Find where the given text appears and provide that cell's center as [x, y] coordinate. 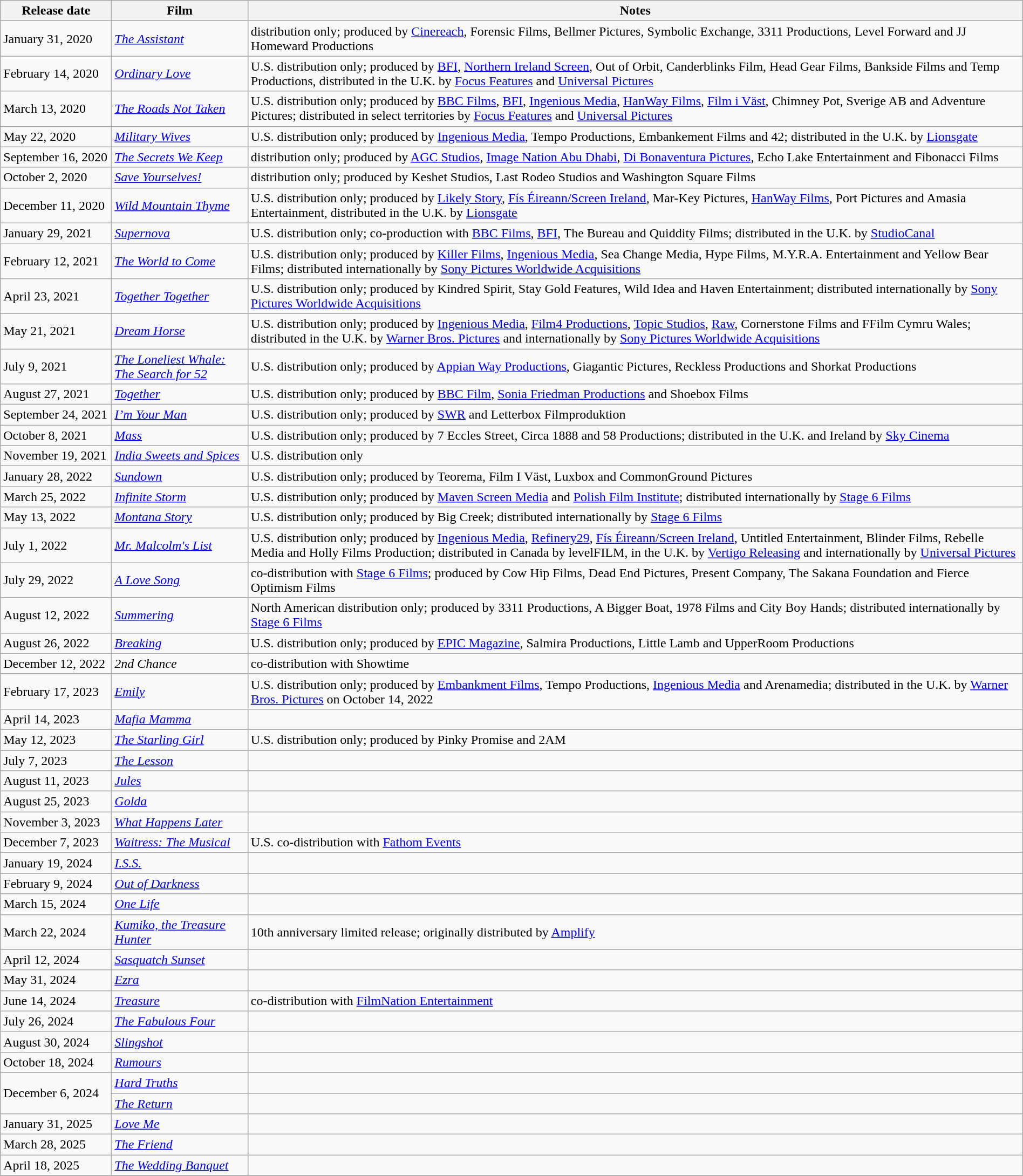
May 13, 2022 [56, 517]
The World to Come [180, 261]
Together Together [180, 296]
April 14, 2023 [56, 719]
January 28, 2022 [56, 476]
July 29, 2022 [56, 580]
Notes [635, 11]
February 17, 2023 [56, 692]
The Return [180, 1103]
U.S. distribution only; produced by BBC Film, Sonia Friedman Productions and Shoebox Films [635, 394]
U.S. distribution only [635, 456]
October 2, 2020 [56, 177]
U.S. co-distribution with Fathom Events [635, 843]
2nd Chance [180, 664]
March 13, 2020 [56, 109]
Save Yourselves! [180, 177]
The Loneliest Whale: The Search for 52 [180, 366]
August 27, 2021 [56, 394]
December 12, 2022 [56, 664]
India Sweets and Spices [180, 456]
August 25, 2023 [56, 802]
March 22, 2024 [56, 932]
U.S. distribution only; produced by SWR and Letterbox Filmproduktion [635, 415]
January 31, 2020 [56, 39]
Wild Mountain Thyme [180, 205]
Rumours [180, 1062]
U.S. distribution only; produced by Maven Screen Media and Polish Film Institute; distributed internationally by Stage 6 Films [635, 497]
Golda [180, 802]
The Friend [180, 1145]
February 12, 2021 [56, 261]
March 25, 2022 [56, 497]
November 3, 2023 [56, 822]
Breaking [180, 643]
The Secrets We Keep [180, 157]
co-distribution with FilmNation Entertainment [635, 1001]
July 1, 2022 [56, 545]
March 28, 2025 [56, 1145]
The Wedding Banquet [180, 1165]
Supernova [180, 233]
September 16, 2020 [56, 157]
January 19, 2024 [56, 863]
Montana Story [180, 517]
June 14, 2024 [56, 1001]
December 7, 2023 [56, 843]
The Fabulous Four [180, 1021]
What Happens Later [180, 822]
10th anniversary limited release; originally distributed by Amplify [635, 932]
July 7, 2023 [56, 760]
February 9, 2024 [56, 884]
co-distribution with Showtime [635, 664]
co-distribution with Stage 6 Films; produced by Cow Hip Films, Dead End Pictures, Present Company, The Sakana Foundation and Fierce Optimism Films [635, 580]
April 12, 2024 [56, 960]
Mass [180, 435]
Mr. Malcolm's List [180, 545]
May 31, 2024 [56, 980]
Release date [56, 11]
U.S. distribution only; produced by 7 Eccles Street, Circa 1888 and 58 Productions; distributed in the U.K. and Ireland by Sky Cinema [635, 435]
Jules [180, 781]
November 19, 2021 [56, 456]
U.S. distribution only; produced by EPIC Magazine, Salmira Productions, Little Lamb and UpperRoom Productions [635, 643]
Infinite Storm [180, 497]
U.S. distribution only; produced by Ingenious Media, Tempo Productions, Embankement Films and 42; distributed in the U.K. by Lionsgate [635, 136]
Mafia Mamma [180, 719]
March 15, 2024 [56, 904]
May 22, 2020 [56, 136]
The Lesson [180, 760]
U.S. distribution only; produced by Pinky Promise and 2AM [635, 740]
distribution only; produced by Keshet Studios, Last Rodeo Studios and Washington Square Films [635, 177]
Waitress: The Musical [180, 843]
Together [180, 394]
August 30, 2024 [56, 1042]
U.S. distribution only; produced by Teorema, Film I Väst, Luxbox and CommonGround Pictures [635, 476]
December 11, 2020 [56, 205]
One Life [180, 904]
September 24, 2021 [56, 415]
July 9, 2021 [56, 366]
Out of Darkness [180, 884]
Love Me [180, 1124]
Summering [180, 615]
February 14, 2020 [56, 73]
I’m Your Man [180, 415]
I.S.S. [180, 863]
Ezra [180, 980]
July 26, 2024 [56, 1021]
October 8, 2021 [56, 435]
The Roads Not Taken [180, 109]
Sasquatch Sunset [180, 960]
Ordinary Love [180, 73]
U.S. distribution only; produced by Big Creek; distributed internationally by Stage 6 Films [635, 517]
Treasure [180, 1001]
May 12, 2023 [56, 740]
December 6, 2024 [56, 1093]
Dream Horse [180, 331]
October 18, 2024 [56, 1062]
Military Wives [180, 136]
January 29, 2021 [56, 233]
Film [180, 11]
January 31, 2025 [56, 1124]
U.S. distribution only; produced by Appian Way Productions, Giagantic Pictures, Reckless Productions and Shorkat Productions [635, 366]
August 12, 2022 [56, 615]
The Starling Girl [180, 740]
April 18, 2025 [56, 1165]
April 23, 2021 [56, 296]
Kumiko, the Treasure Hunter [180, 932]
Slingshot [180, 1042]
Hard Truths [180, 1083]
May 21, 2021 [56, 331]
Sundown [180, 476]
August 26, 2022 [56, 643]
The Assistant [180, 39]
distribution only; produced by AGC Studios, Image Nation Abu Dhabi, Di Bonaventura Pictures, Echo Lake Entertainment and Fibonacci Films [635, 157]
A Love Song [180, 580]
U.S. distribution only; co-production with BBC Films, BFI, The Bureau and Quiddity Films; distributed in the U.K. by StudioCanal [635, 233]
Emily [180, 692]
August 11, 2023 [56, 781]
